Extract the (x, y) coordinate from the center of the cell holding the provided text.  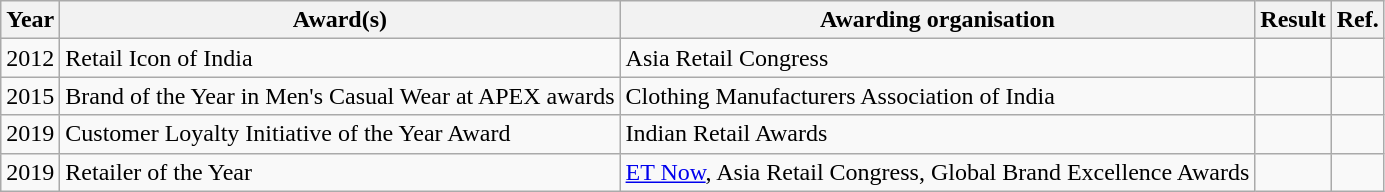
ET Now, Asia Retail Congress, Global Brand Excellence Awards (938, 172)
2015 (30, 96)
Awarding organisation (938, 20)
Ref. (1358, 20)
Retailer of the Year (340, 172)
Year (30, 20)
Result (1293, 20)
2012 (30, 58)
Award(s) (340, 20)
Asia Retail Congress (938, 58)
Clothing Manufacturers Association of India (938, 96)
Retail Icon of India (340, 58)
Brand of the Year in Men's Casual Wear at APEX awards (340, 96)
Customer Loyalty Initiative of the Year Award (340, 134)
Indian Retail Awards (938, 134)
